Output the (X, Y) coordinate of the center of the cell containing the given text.  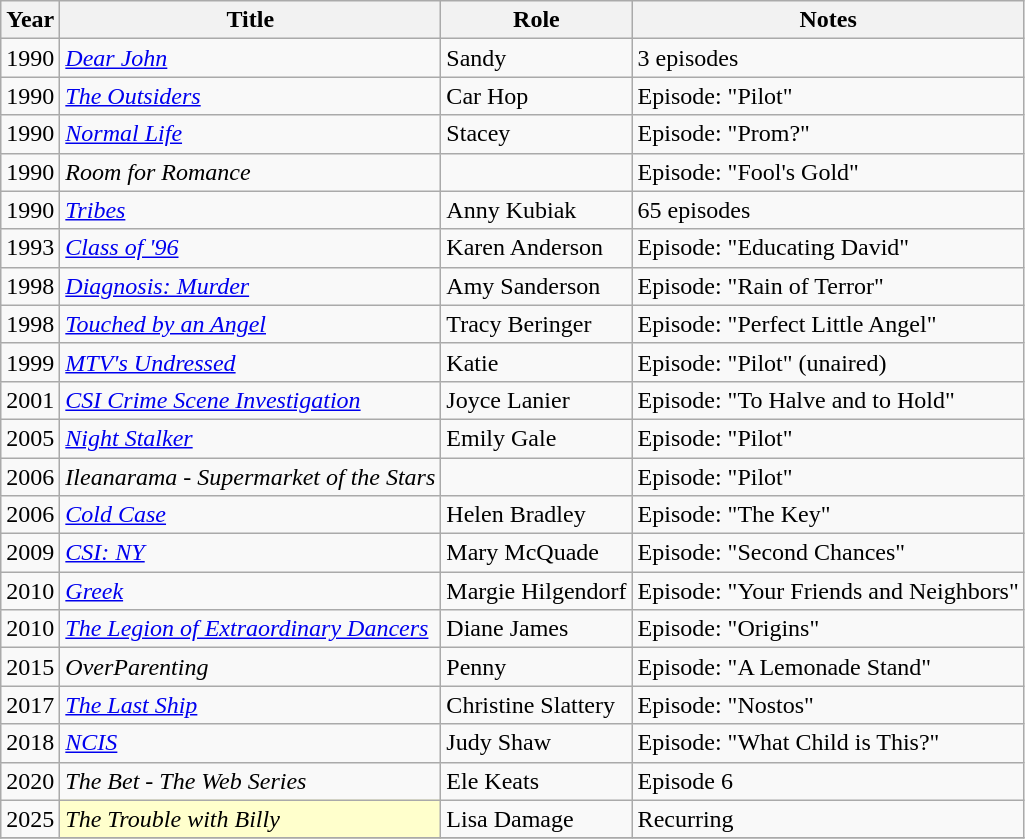
Episode: "Rain of Terror" (828, 286)
2015 (30, 667)
Tracy Beringer (536, 324)
Tribes (250, 210)
Episode: "Educating David" (828, 248)
CSI: NY (250, 553)
1993 (30, 248)
Episode: "To Halve and to Hold" (828, 400)
Room for Romance (250, 172)
Joyce Lanier (536, 400)
Christine Slattery (536, 705)
2018 (30, 743)
Cold Case (250, 515)
Title (250, 20)
Episode: "Fool's Gold" (828, 172)
Episode: "Perfect Little Angel" (828, 324)
OverParenting (250, 667)
Katie (536, 362)
Lisa Damage (536, 819)
Judy Shaw (536, 743)
The Last Ship (250, 705)
Emily Gale (536, 438)
MTV's Undressed (250, 362)
Episode: "A Lemonade Stand" (828, 667)
Sandy (536, 58)
CSI Crime Scene Investigation (250, 400)
The Legion of Extraordinary Dancers (250, 629)
Penny (536, 667)
Night Stalker (250, 438)
Episode 6 (828, 781)
Year (30, 20)
Class of '96 (250, 248)
Episode: "Second Chances" (828, 553)
The Trouble with Billy (250, 819)
Episode: "Prom?" (828, 134)
2017 (30, 705)
The Bet - The Web Series (250, 781)
NCIS (250, 743)
2005 (30, 438)
Recurring (828, 819)
Touched by an Angel (250, 324)
2009 (30, 553)
Stacey (536, 134)
2025 (30, 819)
Episode: "Your Friends and Neighbors" (828, 591)
Episode: "Origins" (828, 629)
Dear John (250, 58)
65 episodes (828, 210)
Mary McQuade (536, 553)
1999 (30, 362)
Episode: "Pilot" (unaired) (828, 362)
Amy Sanderson (536, 286)
Episode: "The Key" (828, 515)
Helen Bradley (536, 515)
Anny Kubiak (536, 210)
Greek (250, 591)
Ileanarama - Supermarket of the Stars (250, 477)
Normal Life (250, 134)
Karen Anderson (536, 248)
Ele Keats (536, 781)
Notes (828, 20)
The Outsiders (250, 96)
2001 (30, 400)
Episode: "What Child is This?" (828, 743)
3 episodes (828, 58)
Car Hop (536, 96)
Margie Hilgendorf (536, 591)
Diagnosis: Murder (250, 286)
2020 (30, 781)
Episode: "Nostos" (828, 705)
Role (536, 20)
Diane James (536, 629)
